From the cell containing the given text, extract its center point as (x, y) coordinate. 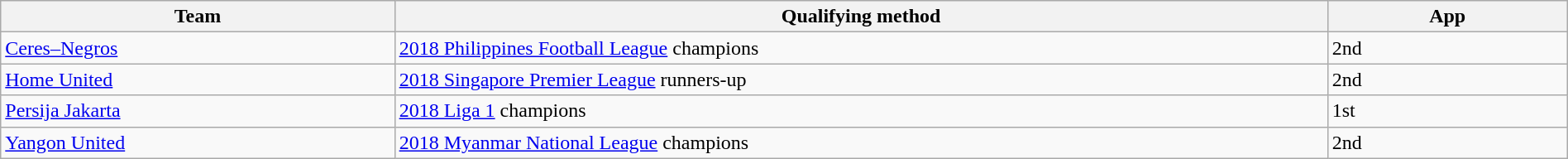
Home United (198, 79)
Team (198, 17)
2018 Singapore Premier League runners-up (861, 79)
Ceres–Negros (198, 48)
Persija Jakarta (198, 111)
2018 Myanmar National League champions (861, 142)
Qualifying method (861, 17)
2018 Philippines Football League champions (861, 48)
Yangon United (198, 142)
2018 Liga 1 champions (861, 111)
1st (1447, 111)
App (1447, 17)
